Determine the [X, Y] coordinate at the center of the cell enclosing the given text.  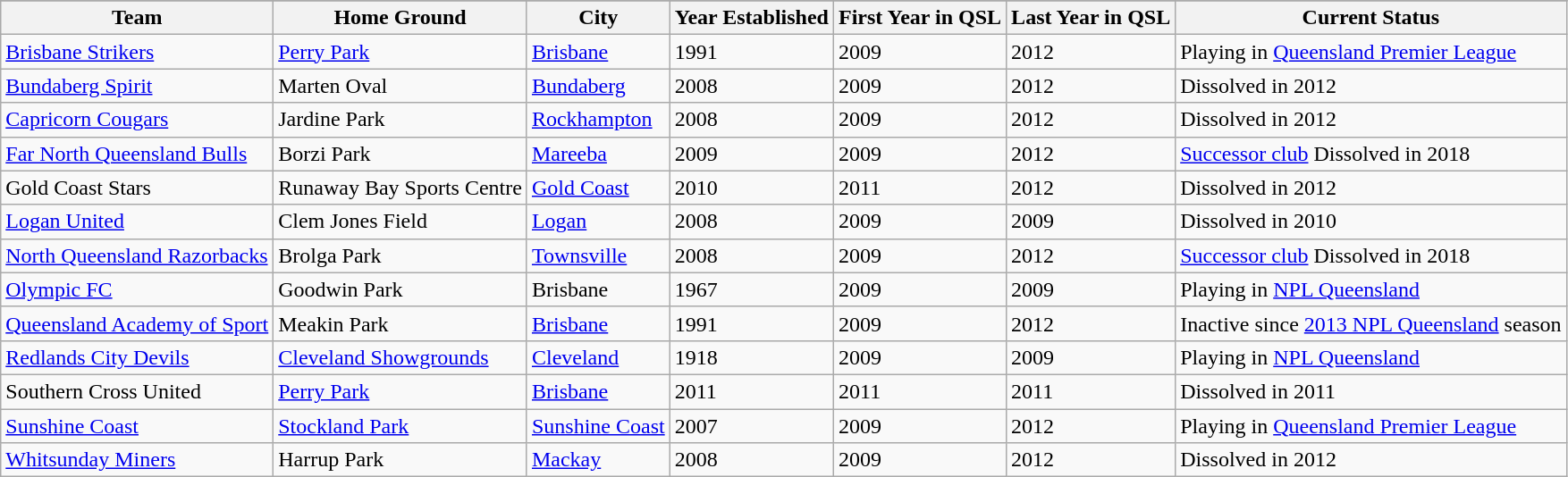
Dissolved in 2011 [1371, 391]
1967 [751, 289]
Cleveland Showgrounds [400, 357]
North Queensland Razorbacks [138, 255]
Brisbane Strikers [138, 52]
Logan [598, 222]
First Year in QSL [921, 18]
Bundaberg [598, 86]
1918 [751, 357]
2010 [751, 188]
Clem Jones Field [400, 222]
Borzi Park [400, 154]
Last Year in QSL [1091, 18]
Mareeba [598, 154]
2007 [751, 426]
Gold Coast Stars [138, 188]
Mackay [598, 460]
Home Ground [400, 18]
Rockhampton [598, 120]
Brolga Park [400, 255]
Year Established [751, 18]
Team [138, 18]
Stockland Park [400, 426]
Harrup Park [400, 460]
City [598, 18]
Cleveland [598, 357]
Gold Coast [598, 188]
Far North Queensland Bulls [138, 154]
Current Status [1371, 18]
Goodwin Park [400, 289]
Logan United [138, 222]
Jardine Park [400, 120]
Redlands City Devils [138, 357]
Olympic FC [138, 289]
Meakin Park [400, 323]
Bundaberg Spirit [138, 86]
Dissolved in 2010 [1371, 222]
Queensland Academy of Sport [138, 323]
Townsville [598, 255]
Whitsunday Miners [138, 460]
Capricorn Cougars [138, 120]
Inactive since 2013 NPL Queensland season [1371, 323]
Southern Cross United [138, 391]
Runaway Bay Sports Centre [400, 188]
Marten Oval [400, 86]
